Detect which cell encompasses the target text, then output its (x, y) center coordinate. 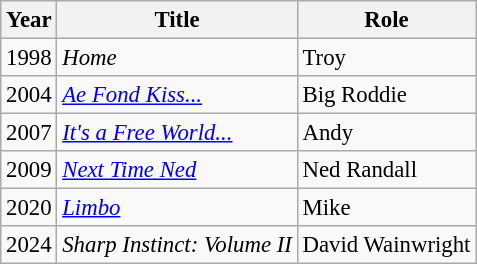
Next Time Ned (177, 170)
Year (29, 20)
Sharp Instinct: Volume II (177, 245)
Big Roddie (386, 95)
Title (177, 20)
Mike (386, 208)
2024 (29, 245)
2007 (29, 133)
Role (386, 20)
2009 (29, 170)
Andy (386, 133)
1998 (29, 58)
David Wainwright (386, 245)
2004 (29, 95)
It's a Free World... (177, 133)
Home (177, 58)
Ae Fond Kiss... (177, 95)
Troy (386, 58)
Limbo (177, 208)
2020 (29, 208)
Ned Randall (386, 170)
